From the cell containing the given text, extract its center point as [X, Y] coordinate. 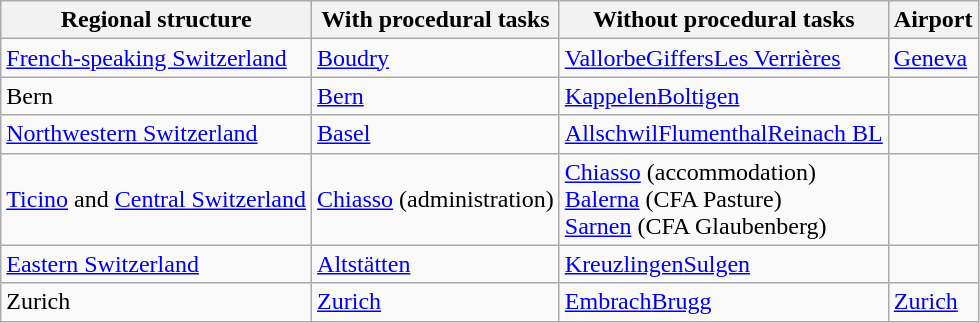
Northwestern Switzerland [156, 134]
VallorbeGiffersLes Verrières [724, 58]
Airport [933, 20]
Altstätten [436, 264]
Chiasso (administration) [436, 199]
EmbrachBrugg [724, 302]
Eastern Switzerland [156, 264]
Basel [436, 134]
Without procedural tasks [724, 20]
With procedural tasks [436, 20]
French-speaking Switzerland [156, 58]
Ticino and Central Switzerland [156, 199]
Geneva [933, 58]
KappelenBoltigen [724, 96]
Boudry [436, 58]
Chiasso (accommodation)Balerna (CFA Pasture)Sarnen (CFA Glaubenberg) [724, 199]
Regional structure [156, 20]
KreuzlingenSulgen [724, 264]
AllschwilFlumenthalReinach BL [724, 134]
